Capture the cell that displays the provided text and extract its [X, Y] central coordinate. 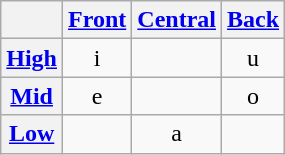
u [254, 58]
a [177, 134]
i [98, 58]
Front [98, 20]
Back [254, 20]
Mid [32, 96]
Central [177, 20]
e [98, 96]
o [254, 96]
Low [32, 134]
High [32, 58]
